Provide the (x, y) coordinate of the cell's center where the given text is located.  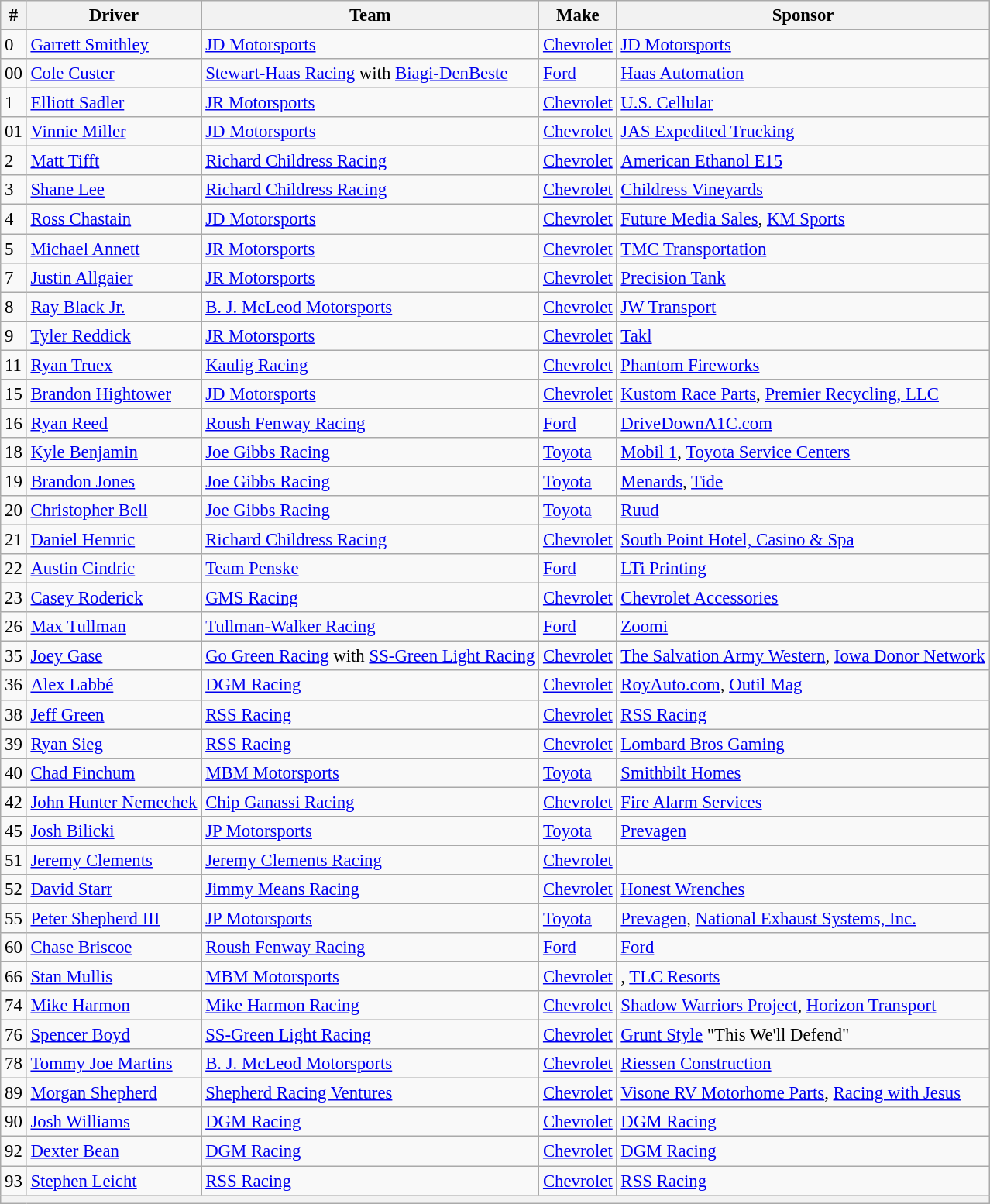
The Salvation Army Western, Iowa Donor Network (803, 656)
Ryan Truex (114, 365)
Garrett Smithley (114, 45)
38 (14, 714)
01 (14, 132)
Go Green Racing with SS-Green Light Racing (370, 656)
Zoomi (803, 627)
89 (14, 1093)
26 (14, 627)
Prevagen (803, 831)
Christopher Bell (114, 511)
0 (14, 45)
Tullman-Walker Racing (370, 627)
40 (14, 772)
Ross Chastain (114, 219)
David Starr (114, 889)
42 (14, 802)
22 (14, 569)
92 (14, 1151)
Matt Tifft (114, 161)
78 (14, 1064)
Cole Custer (114, 74)
23 (14, 598)
9 (14, 335)
# (14, 15)
Ryan Reed (114, 423)
Haas Automation (803, 74)
Casey Roderick (114, 598)
Mike Harmon Racing (370, 1006)
18 (14, 452)
19 (14, 481)
SS-Green Light Racing (370, 1035)
Chase Briscoe (114, 948)
1 (14, 103)
90 (14, 1123)
Vinnie Miller (114, 132)
Stan Mullis (114, 977)
Alex Labbé (114, 686)
4 (14, 219)
JAS Expedited Trucking (803, 132)
Max Tullman (114, 627)
Chad Finchum (114, 772)
Jeff Green (114, 714)
Fire Alarm Services (803, 802)
Precision Tank (803, 277)
Sponsor (803, 15)
DriveDownA1C.com (803, 423)
66 (14, 977)
2 (14, 161)
Austin Cindric (114, 569)
11 (14, 365)
Team (370, 15)
Elliott Sadler (114, 103)
Jeremy Clements (114, 860)
Shane Lee (114, 190)
Visone RV Motorhome Parts, Racing with Jesus (803, 1093)
Takl (803, 335)
South Point Hotel, Casino & Spa (803, 540)
36 (14, 686)
RoyAuto.com, Outil Mag (803, 686)
51 (14, 860)
Mike Harmon (114, 1006)
Future Media Sales, KM Sports (803, 219)
3 (14, 190)
Phantom Fireworks (803, 365)
Justin Allgaier (114, 277)
Chip Ganassi Racing (370, 802)
Ray Black Jr. (114, 307)
Stephen Leicht (114, 1181)
00 (14, 74)
7 (14, 277)
Jimmy Means Racing (370, 889)
Josh Bilicki (114, 831)
5 (14, 249)
35 (14, 656)
15 (14, 394)
Kyle Benjamin (114, 452)
LTi Printing (803, 569)
Michael Annett (114, 249)
Brandon Jones (114, 481)
TMC Transportation (803, 249)
Driver (114, 15)
21 (14, 540)
39 (14, 744)
Dexter Bean (114, 1151)
Kaulig Racing (370, 365)
45 (14, 831)
John Hunter Nemechek (114, 802)
Tommy Joe Martins (114, 1064)
Ruud (803, 511)
Jeremy Clements Racing (370, 860)
Peter Shepherd III (114, 918)
Mobil 1, Toyota Service Centers (803, 452)
Menards, Tide (803, 481)
55 (14, 918)
GMS Racing (370, 598)
Spencer Boyd (114, 1035)
Shepherd Racing Ventures (370, 1093)
, TLC Resorts (803, 977)
American Ethanol E15 (803, 161)
Brandon Hightower (114, 394)
Lombard Bros Gaming (803, 744)
Riessen Construction (803, 1064)
JW Transport (803, 307)
52 (14, 889)
Grunt Style "This We'll Defend" (803, 1035)
Team Penske (370, 569)
16 (14, 423)
Chevrolet Accessories (803, 598)
Joey Gase (114, 656)
Josh Williams (114, 1123)
74 (14, 1006)
20 (14, 511)
Ryan Sieg (114, 744)
Daniel Hemric (114, 540)
Shadow Warriors Project, Horizon Transport (803, 1006)
Honest Wrenches (803, 889)
93 (14, 1181)
Tyler Reddick (114, 335)
U.S. Cellular (803, 103)
Prevagen, National Exhaust Systems, Inc. (803, 918)
76 (14, 1035)
Morgan Shepherd (114, 1093)
Kustom Race Parts, Premier Recycling, LLC (803, 394)
60 (14, 948)
8 (14, 307)
Make (578, 15)
Smithbilt Homes (803, 772)
Stewart-Haas Racing with Biagi-DenBeste (370, 74)
Childress Vineyards (803, 190)
